Output the (X, Y) coordinate of the center of the cell containing the given text.  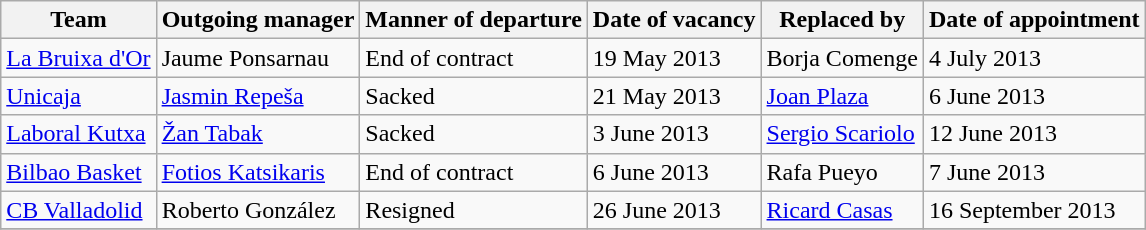
Žan Tabak (258, 134)
Sergio Scariolo (842, 134)
Joan Plaza (842, 96)
Borja Comenge (842, 58)
Team (78, 20)
3 June 2013 (674, 134)
19 May 2013 (674, 58)
Rafa Pueyo (842, 172)
Resigned (474, 210)
Laboral Kutxa (78, 134)
CB Valladolid (78, 210)
7 June 2013 (1034, 172)
La Bruixa d'Or (78, 58)
Roberto González (258, 210)
16 September 2013 (1034, 210)
Jaume Ponsarnau (258, 58)
Bilbao Basket (78, 172)
12 June 2013 (1034, 134)
Jasmin Repeša (258, 96)
21 May 2013 (674, 96)
Outgoing manager (258, 20)
Ricard Casas (842, 210)
Manner of departure (474, 20)
26 June 2013 (674, 210)
Date of appointment (1034, 20)
Replaced by (842, 20)
Unicaja (78, 96)
4 July 2013 (1034, 58)
Date of vacancy (674, 20)
Fotios Katsikaris (258, 172)
